Capture the cell that displays the provided text and extract its [x, y] central coordinate. 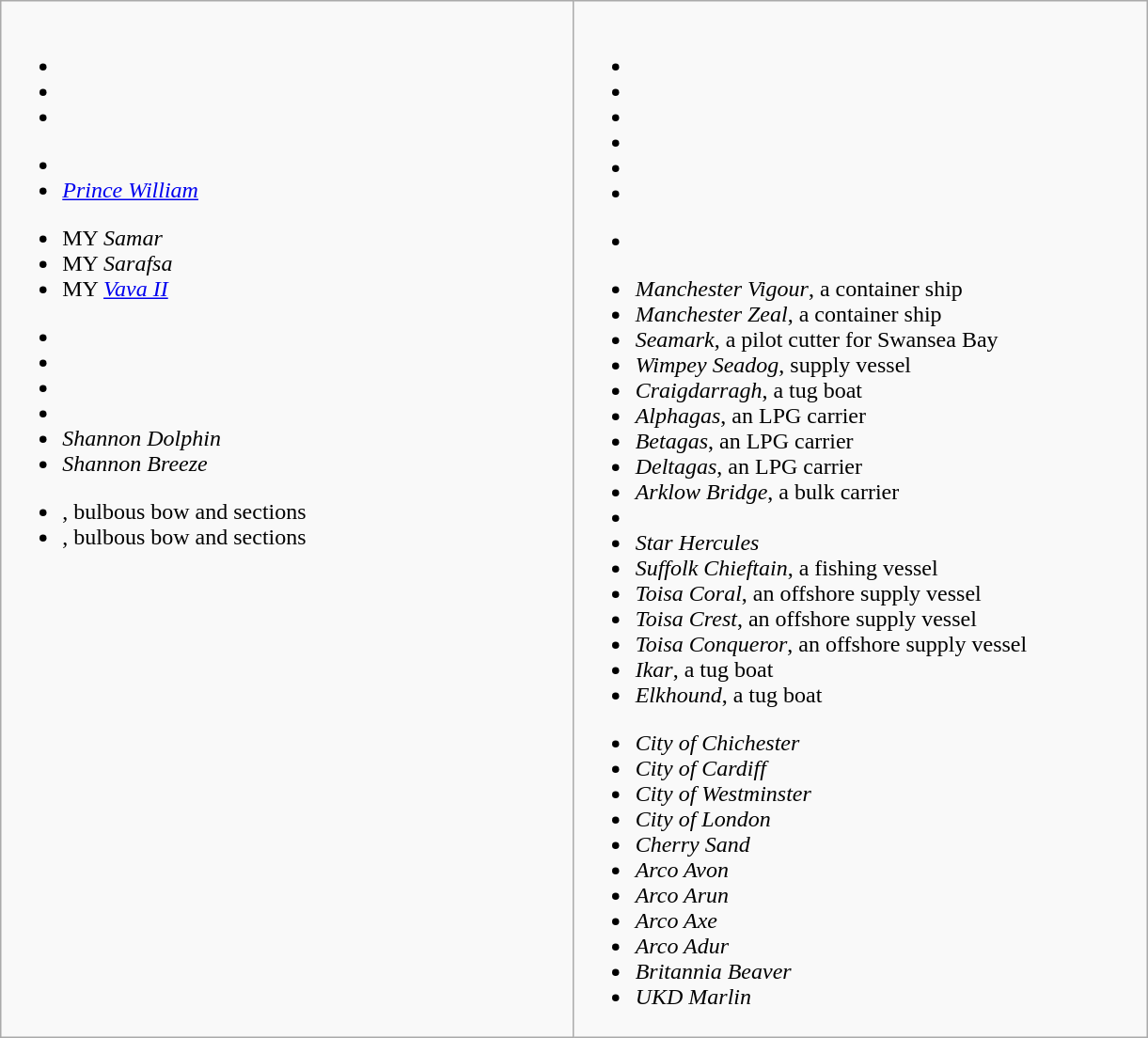
Prince WilliamMY SamarMY SarafsaMY Vava IIShannon DolphinShannon Breeze, bulbous bow and sections, bulbous bow and sections [288, 519]
